Determine the [X, Y] coordinate at the center of the cell enclosing the given text.  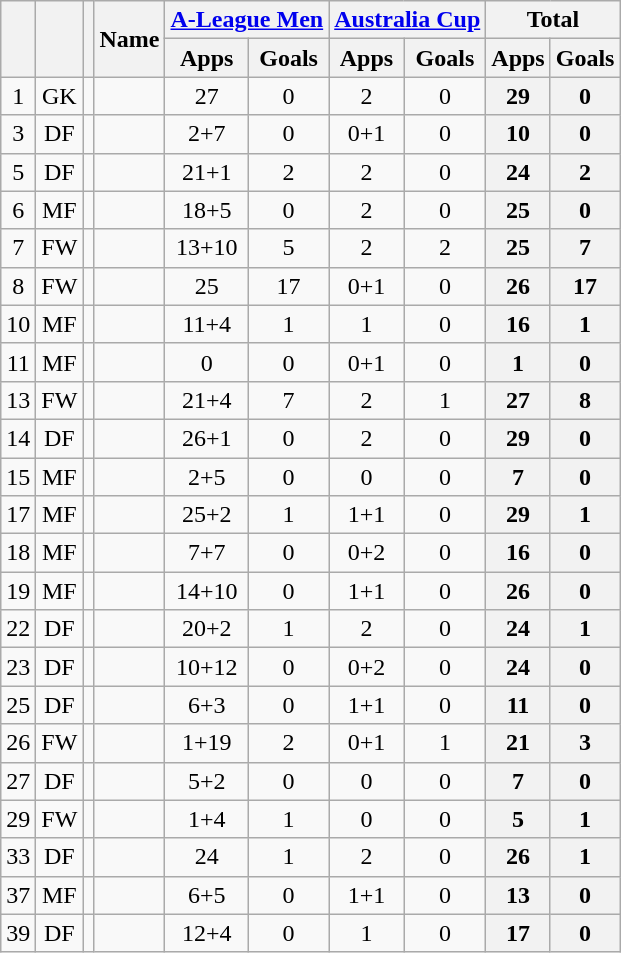
25+2 [206, 515]
33 [18, 857]
14+10 [206, 591]
37 [18, 895]
10+12 [206, 667]
Total [553, 20]
23 [18, 667]
22 [18, 629]
1+19 [206, 743]
18 [18, 553]
21 [518, 743]
14 [18, 438]
6+3 [206, 705]
6+5 [206, 895]
13+10 [206, 248]
21+4 [206, 400]
7+7 [206, 553]
18+5 [206, 210]
Australia Cup [408, 20]
11+4 [206, 324]
6 [18, 210]
20+2 [206, 629]
2+5 [206, 477]
1+4 [206, 819]
26+1 [206, 438]
39 [18, 933]
GK [60, 96]
5+2 [206, 781]
15 [18, 477]
19 [18, 591]
A-League Men [247, 20]
21+1 [206, 172]
Name [130, 39]
2+7 [206, 134]
12+4 [206, 933]
